From the cell containing the given text, extract its center point as (X, Y) coordinate. 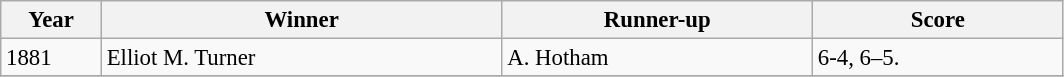
Elliot M. Turner (302, 58)
Year (52, 20)
A. Hotham (658, 58)
Winner (302, 20)
Runner-up (658, 20)
Score (938, 20)
1881 (52, 58)
6-4, 6–5. (938, 58)
